Detect which cell encompasses the target text, then output its (X, Y) center coordinate. 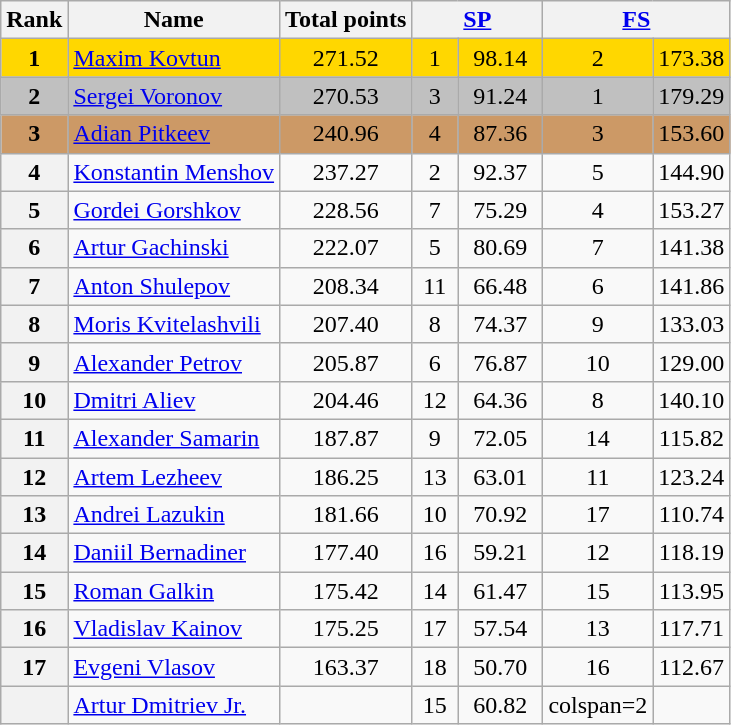
74.37 (500, 324)
64.36 (500, 400)
Alexander Petrov (174, 362)
228.56 (346, 210)
133.03 (692, 324)
113.95 (692, 591)
186.25 (346, 477)
163.37 (346, 667)
Moris Kvitelashvili (174, 324)
140.10 (692, 400)
72.05 (500, 438)
144.90 (692, 172)
117.71 (692, 629)
colspan=2 (598, 705)
207.40 (346, 324)
91.24 (500, 96)
240.96 (346, 134)
FS (636, 20)
Total points (346, 20)
80.69 (500, 248)
Artur Gachinski (174, 248)
Rank (34, 20)
Gordei Gorshkov (174, 210)
115.82 (692, 438)
92.37 (500, 172)
70.92 (500, 515)
Artem Lezheev (174, 477)
18 (435, 667)
187.87 (346, 438)
153.60 (692, 134)
153.27 (692, 210)
205.87 (346, 362)
175.25 (346, 629)
Alexander Samarin (174, 438)
Konstantin Menshov (174, 172)
66.48 (500, 286)
50.70 (500, 667)
141.86 (692, 286)
271.52 (346, 58)
129.00 (692, 362)
Evgeni Vlasov (174, 667)
87.36 (500, 134)
204.46 (346, 400)
57.54 (500, 629)
175.42 (346, 591)
75.29 (500, 210)
76.87 (500, 362)
Roman Galkin (174, 591)
Daniil Bernadiner (174, 553)
237.27 (346, 172)
Anton Shulepov (174, 286)
59.21 (500, 553)
Andrei Lazukin (174, 515)
Maxim Kovtun (174, 58)
222.07 (346, 248)
181.66 (346, 515)
Artur Dmitriev Jr. (174, 705)
Sergei Voronov (174, 96)
Name (174, 20)
123.24 (692, 477)
179.29 (692, 96)
Vladislav Kainov (174, 629)
110.74 (692, 515)
Dmitri Aliev (174, 400)
112.67 (692, 667)
118.19 (692, 553)
270.53 (346, 96)
SP (478, 20)
60.82 (500, 705)
61.47 (500, 591)
208.34 (346, 286)
Adian Pitkeev (174, 134)
63.01 (500, 477)
141.38 (692, 248)
173.38 (692, 58)
98.14 (500, 58)
177.40 (346, 553)
